Output the [X, Y] coordinate of the center of the cell containing the given text.  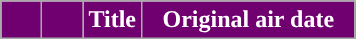
Original air date [248, 20]
Title [112, 20]
